Output the (x, y) coordinate of the center of the cell containing the given text.  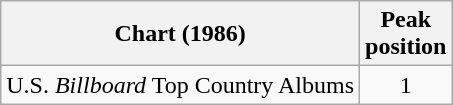
U.S. Billboard Top Country Albums (180, 85)
Chart (1986) (180, 34)
Peakposition (406, 34)
1 (406, 85)
